Provide the (x, y) coordinate of the cell's center where the given text is located.  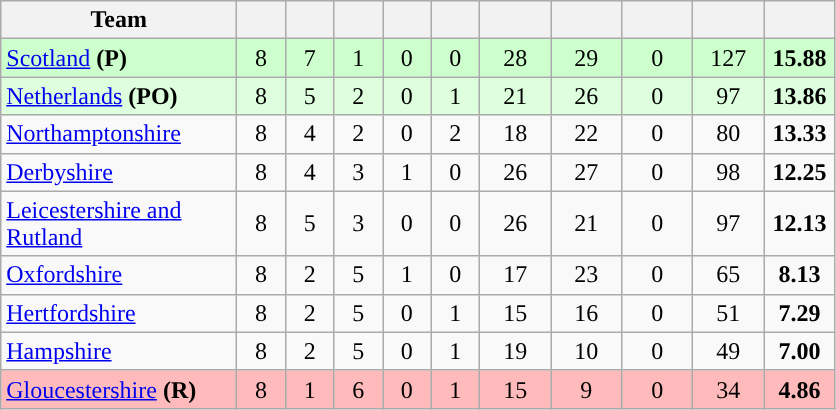
29 (586, 58)
7.29 (800, 313)
Gloucestershire (R) (119, 389)
7 (310, 58)
12.13 (800, 224)
127 (728, 58)
8.13 (800, 275)
18 (516, 134)
17 (516, 275)
51 (728, 313)
27 (586, 172)
98 (728, 172)
Oxfordshire (119, 275)
Derbyshire (119, 172)
9 (586, 389)
10 (586, 351)
65 (728, 275)
13.33 (800, 134)
Leicestershire and Rutland (119, 224)
Hampshire (119, 351)
Netherlands (PO) (119, 96)
19 (516, 351)
Hertfordshire (119, 313)
12.25 (800, 172)
13.86 (800, 96)
Team (119, 20)
15.88 (800, 58)
23 (586, 275)
28 (516, 58)
Northamptonshire (119, 134)
80 (728, 134)
4.86 (800, 389)
6 (358, 389)
22 (586, 134)
Scotland (P) (119, 58)
7.00 (800, 351)
34 (728, 389)
16 (586, 313)
49 (728, 351)
